Pinpoint the cell where the given text exists, returning its [x, y] midpoint coordinate. 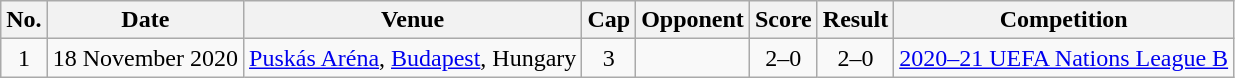
1 [24, 58]
Cap [609, 20]
18 November 2020 [145, 58]
No. [24, 20]
Score [783, 20]
Competition [1064, 20]
Result [855, 20]
Venue [413, 20]
Date [145, 20]
Puskás Aréna, Budapest, Hungary [413, 58]
Opponent [693, 20]
2020–21 UEFA Nations League B [1064, 58]
3 [609, 58]
